Output the [X, Y] coordinate of the center of the cell containing the given text.  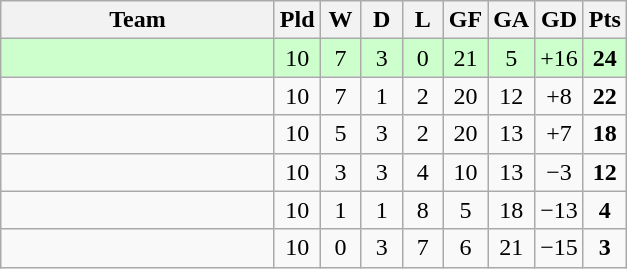
−13 [560, 210]
24 [604, 58]
GF [465, 20]
+7 [560, 134]
8 [422, 210]
W [340, 20]
22 [604, 96]
GD [560, 20]
GA [512, 20]
Pld [297, 20]
D [382, 20]
Team [138, 20]
−15 [560, 248]
+8 [560, 96]
Pts [604, 20]
−3 [560, 172]
6 [465, 248]
L [422, 20]
+16 [560, 58]
